For the text-containing cell, return its midpoint in (x, y) coordinate format. 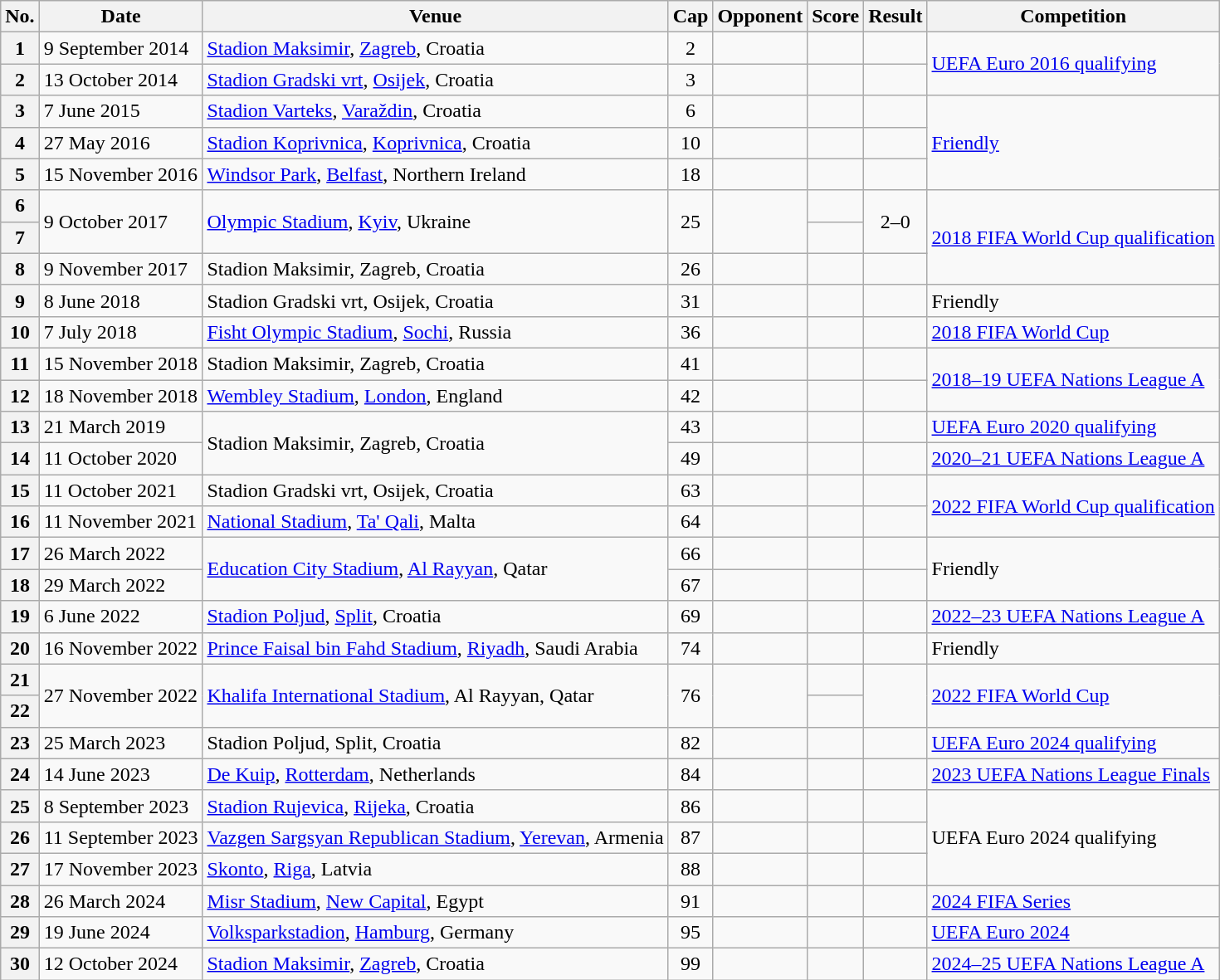
UEFA Euro 2016 qualifying (1073, 64)
Prince Faisal bin Fahd Stadium, Riyadh, Saudi Arabia (435, 648)
2022 FIFA World Cup (1073, 695)
11 October 2021 (121, 490)
Volksparkstadion, Hamburg, Germany (435, 933)
21 (20, 680)
76 (691, 695)
41 (691, 363)
Venue (435, 17)
Opponent (760, 17)
4 (20, 143)
2018 FIFA World Cup qualification (1073, 237)
UEFA Euro 2024 (1073, 933)
Stadion Varteks, Varaždin, Croatia (435, 111)
2023 UEFA Nations League Finals (1073, 774)
De Kuip, Rotterdam, Netherlands (435, 774)
11 October 2020 (121, 459)
16 November 2022 (121, 648)
42 (691, 396)
17 November 2023 (121, 869)
11 (20, 363)
2022–23 UEFA Nations League A (1073, 617)
Result (895, 17)
29 March 2022 (121, 585)
64 (691, 522)
91 (691, 900)
13 (20, 427)
11 November 2021 (121, 522)
Khalifa International Stadium, Al Rayyan, Qatar (435, 695)
Cap (691, 17)
8 (20, 269)
Education City Stadium, Al Rayyan, Qatar (435, 569)
49 (691, 459)
21 March 2019 (121, 427)
66 (691, 553)
Wembley Stadium, London, England (435, 396)
20 (20, 648)
28 (20, 900)
7 July 2018 (121, 332)
19 (20, 617)
31 (691, 300)
86 (691, 806)
16 (20, 522)
14 (20, 459)
Skonto, Riga, Latvia (435, 869)
No. (20, 17)
26 March 2024 (121, 900)
43 (691, 427)
Olympic Stadium, Kyiv, Ukraine (435, 222)
18 November 2018 (121, 396)
69 (691, 617)
7 June 2015 (121, 111)
Misr Stadium, New Capital, Egypt (435, 900)
9 October 2017 (121, 222)
30 (20, 964)
National Stadium, Ta' Qali, Malta (435, 522)
2018 FIFA World Cup (1073, 332)
12 October 2024 (121, 964)
27 (20, 869)
74 (691, 648)
14 June 2023 (121, 774)
84 (691, 774)
22 (20, 711)
99 (691, 964)
9 (20, 300)
9 November 2017 (121, 269)
15 November 2016 (121, 174)
23 (20, 743)
Fisht Olympic Stadium, Sochi, Russia (435, 332)
24 (20, 774)
15 (20, 490)
67 (691, 585)
UEFA Euro 2020 qualifying (1073, 427)
26 March 2022 (121, 553)
6 June 2022 (121, 617)
Date (121, 17)
8 June 2018 (121, 300)
2022 FIFA World Cup qualification (1073, 506)
2024–25 UEFA Nations League A (1073, 964)
Score (836, 17)
Vazgen Sargsyan Republican Stadium, Yerevan, Armenia (435, 837)
Stadion Rujevica, Rijeka, Croatia (435, 806)
1 (20, 48)
88 (691, 869)
95 (691, 933)
Windsor Park, Belfast, Northern Ireland (435, 174)
17 (20, 553)
87 (691, 837)
2024 FIFA Series (1073, 900)
Competition (1073, 17)
63 (691, 490)
82 (691, 743)
19 June 2024 (121, 933)
27 November 2022 (121, 695)
27 May 2016 (121, 143)
5 (20, 174)
12 (20, 396)
25 March 2023 (121, 743)
7 (20, 237)
13 October 2014 (121, 80)
8 September 2023 (121, 806)
2–0 (895, 222)
36 (691, 332)
Stadion Koprivnica, Koprivnica, Croatia (435, 143)
29 (20, 933)
15 November 2018 (121, 363)
9 September 2014 (121, 48)
11 September 2023 (121, 837)
2020–21 UEFA Nations League A (1073, 459)
2018–19 UEFA Nations League A (1073, 379)
